Locate the cell with the specified text and output its [X, Y] center coordinate. 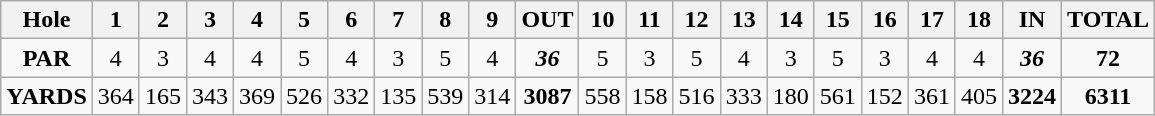
369 [256, 96]
10 [602, 20]
16 [884, 20]
516 [696, 96]
18 [978, 20]
11 [650, 20]
558 [602, 96]
17 [932, 20]
YARDS [47, 96]
15 [838, 20]
180 [790, 96]
314 [492, 96]
3087 [548, 96]
PAR [47, 58]
361 [932, 96]
333 [744, 96]
12 [696, 20]
3224 [1032, 96]
6311 [1108, 96]
2 [162, 20]
332 [352, 96]
6 [352, 20]
526 [304, 96]
364 [116, 96]
561 [838, 96]
135 [398, 96]
539 [446, 96]
TOTAL [1108, 20]
Hole [47, 20]
8 [446, 20]
7 [398, 20]
14 [790, 20]
152 [884, 96]
343 [210, 96]
IN [1032, 20]
158 [650, 96]
13 [744, 20]
1 [116, 20]
OUT [548, 20]
9 [492, 20]
72 [1108, 58]
165 [162, 96]
405 [978, 96]
